Provide the (x, y) coordinate of the cell's center where the given text is located.  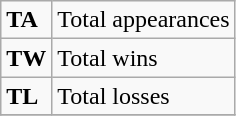
Total losses (144, 96)
TL (26, 96)
Total appearances (144, 20)
Total wins (144, 58)
TW (26, 58)
TA (26, 20)
